Determine the (x, y) coordinate at the center of the cell enclosing the given text.  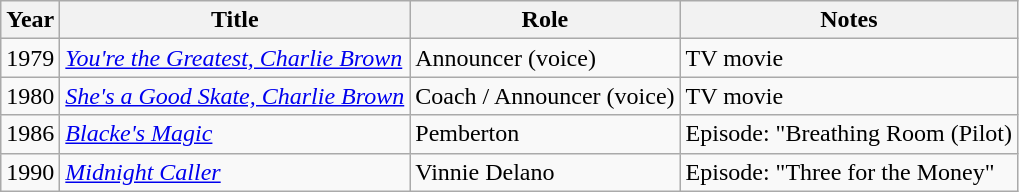
Episode: "Breathing Room (Pilot) (849, 134)
Vinnie Delano (545, 172)
1990 (30, 172)
1980 (30, 96)
Blacke's Magic (235, 134)
Pemberton (545, 134)
Notes (849, 20)
Episode: "Three for the Money" (849, 172)
Announcer (voice) (545, 58)
1986 (30, 134)
Title (235, 20)
Year (30, 20)
1979 (30, 58)
Role (545, 20)
Midnight Caller (235, 172)
You're the Greatest, Charlie Brown (235, 58)
She's a Good Skate, Charlie Brown (235, 96)
Coach / Announcer (voice) (545, 96)
